For the text-containing cell, return its midpoint in [x, y] coordinate format. 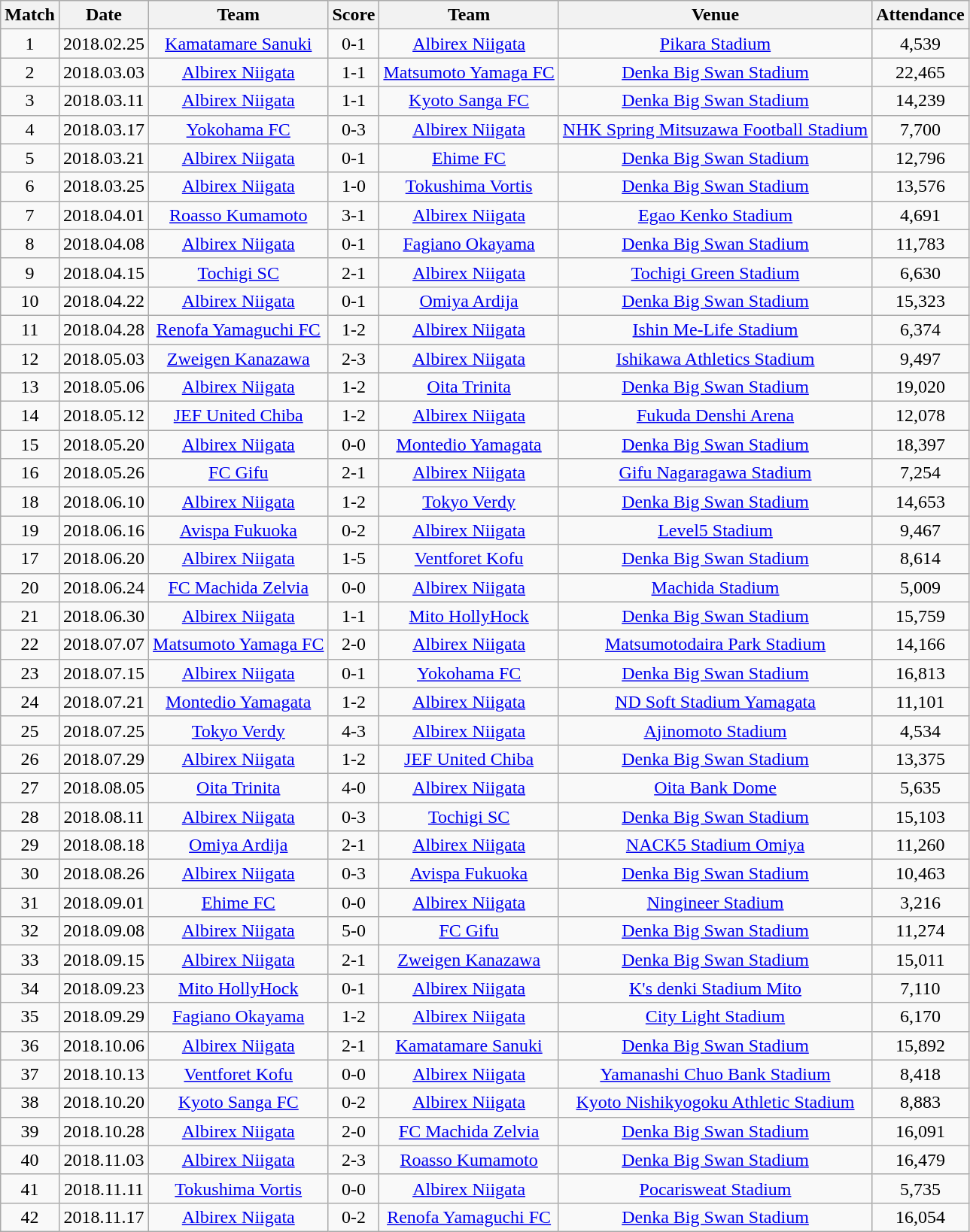
7,110 [920, 988]
2018.06.30 [104, 616]
2018.08.05 [104, 787]
2018.08.11 [104, 816]
11 [30, 329]
Fukuda Denshi Arena [715, 416]
2018.10.13 [104, 1074]
41 [30, 1188]
2018.07.21 [104, 702]
25 [30, 730]
Yamanashi Chuo Bank Stadium [715, 1074]
2018.09.08 [104, 931]
8,883 [920, 1103]
Ningineer Stadium [715, 903]
NACK5 Stadium Omiya [715, 845]
Ajinomoto Stadium [715, 730]
2018.11.11 [104, 1188]
30 [30, 874]
12 [30, 359]
10 [30, 301]
2018.05.03 [104, 359]
6,374 [920, 329]
2018.09.23 [104, 988]
4,539 [920, 44]
2018.03.21 [104, 158]
2018.05.12 [104, 416]
Score [354, 15]
20 [30, 587]
2018.03.03 [104, 72]
2018.07.15 [104, 673]
24 [30, 702]
11,260 [920, 845]
40 [30, 1160]
13 [30, 387]
2018.09.15 [104, 960]
12,078 [920, 416]
9,497 [920, 359]
2018.07.29 [104, 759]
Pikara Stadium [715, 44]
4,534 [920, 730]
2018.08.26 [104, 874]
1-0 [354, 187]
2018.02.25 [104, 44]
18,397 [920, 445]
Machida Stadium [715, 587]
39 [30, 1131]
Tochigi Green Stadium [715, 272]
Level5 Stadium [715, 530]
14,653 [920, 502]
2018.07.25 [104, 730]
2018.03.11 [104, 101]
27 [30, 787]
36 [30, 1045]
12,796 [920, 158]
14,239 [920, 101]
2018.04.01 [104, 215]
16,813 [920, 673]
2018.10.20 [104, 1103]
15,103 [920, 816]
17 [30, 559]
6 [30, 187]
2018.04.15 [104, 272]
6,170 [920, 1017]
38 [30, 1103]
8 [30, 244]
Egao Kenko Stadium [715, 215]
NHK Spring Mitsuzawa Football Stadium [715, 129]
2018.05.26 [104, 473]
1 [30, 44]
16 [30, 473]
11,274 [920, 931]
14,166 [920, 645]
4,691 [920, 215]
2018.05.06 [104, 387]
13,576 [920, 187]
29 [30, 845]
Match [30, 15]
22,465 [920, 72]
Kyoto Nishikyogoku Athletic Stadium [715, 1103]
2018.06.16 [104, 530]
15,892 [920, 1045]
2018.06.24 [104, 587]
3-1 [354, 215]
14 [30, 416]
Gifu Nagaragawa Stadium [715, 473]
7,700 [920, 129]
5,635 [920, 787]
8,614 [920, 559]
19 [30, 530]
35 [30, 1017]
2018.04.08 [104, 244]
15 [30, 445]
2018.05.20 [104, 445]
Date [104, 15]
3 [30, 101]
3,216 [920, 903]
22 [30, 645]
11,101 [920, 702]
5,009 [920, 587]
4 [30, 129]
7 [30, 215]
2018.03.17 [104, 129]
18 [30, 502]
11,783 [920, 244]
28 [30, 816]
2 [30, 72]
6,630 [920, 272]
33 [30, 960]
15,011 [920, 960]
2018.10.06 [104, 1045]
32 [30, 931]
21 [30, 616]
2018.08.18 [104, 845]
2018.07.07 [104, 645]
Venue [715, 15]
2018.04.22 [104, 301]
City Light Stadium [715, 1017]
1-5 [354, 559]
Ishikawa Athletics Stadium [715, 359]
2018.09.29 [104, 1017]
8,418 [920, 1074]
16,479 [920, 1160]
4-0 [354, 787]
7,254 [920, 473]
42 [30, 1217]
Ishin Me-Life Stadium [715, 329]
2018.11.03 [104, 1160]
16,091 [920, 1131]
34 [30, 988]
5 [30, 158]
Oita Bank Dome [715, 787]
K's denki Stadium Mito [715, 988]
13,375 [920, 759]
15,759 [920, 616]
Matsumotodaira Park Stadium [715, 645]
5,735 [920, 1188]
2018.06.10 [104, 502]
2018.11.17 [104, 1217]
26 [30, 759]
2018.06.20 [104, 559]
Attendance [920, 15]
2018.10.28 [104, 1131]
Pocarisweat Stadium [715, 1188]
2018.04.28 [104, 329]
31 [30, 903]
9 [30, 272]
ND Soft Stadium Yamagata [715, 702]
2018.03.25 [104, 187]
2018.09.01 [104, 903]
9,467 [920, 530]
19,020 [920, 387]
4-3 [354, 730]
37 [30, 1074]
10,463 [920, 874]
16,054 [920, 1217]
15,323 [920, 301]
23 [30, 673]
5-0 [354, 931]
